Output the (X, Y) coordinate of the center of the cell containing the given text.  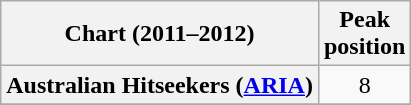
Peakposition (364, 34)
Australian Hitseekers (ARIA) (160, 85)
8 (364, 85)
Chart (2011–2012) (160, 34)
